Detect which cell encompasses the target text, then output its [x, y] center coordinate. 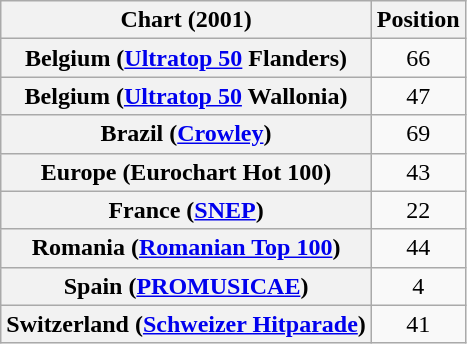
Belgium (Ultratop 50 Wallonia) [186, 96]
47 [418, 96]
Romania (Romanian Top 100) [186, 248]
4 [418, 286]
Europe (Eurochart Hot 100) [186, 172]
22 [418, 210]
Spain (PROMUSICAE) [186, 286]
Belgium (Ultratop 50 Flanders) [186, 58]
66 [418, 58]
69 [418, 134]
France (SNEP) [186, 210]
Switzerland (Schweizer Hitparade) [186, 324]
Position [418, 20]
41 [418, 324]
43 [418, 172]
Chart (2001) [186, 20]
44 [418, 248]
Brazil (Crowley) [186, 134]
